Output the (X, Y) coordinate of the center of the cell containing the given text.  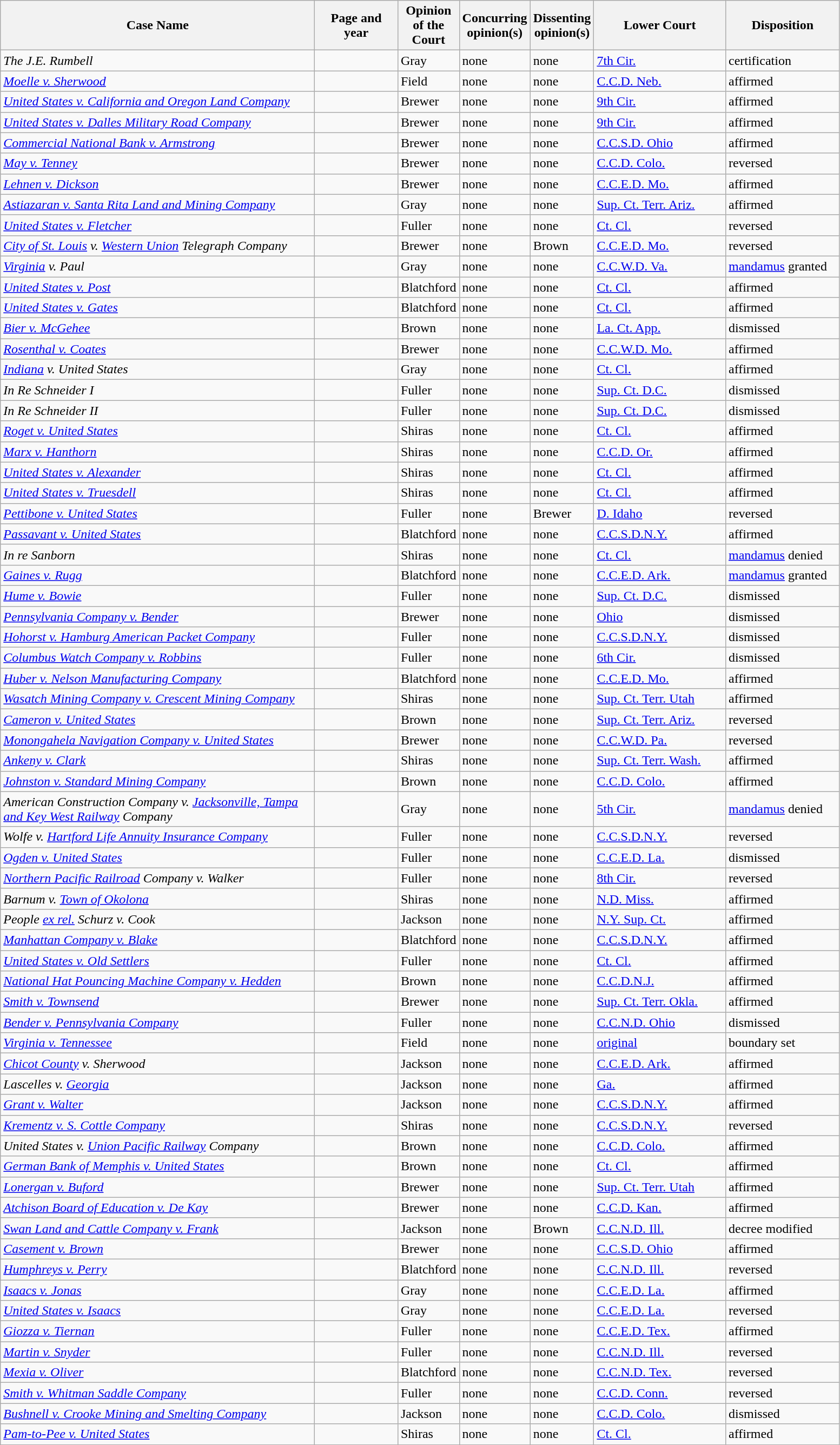
C.C.N.D. Ohio (660, 1022)
Lascelles v. Georgia (158, 1084)
Northern Pacific Railroad Company v. Walker (158, 878)
7th Cir. (660, 61)
6th Cir. (660, 658)
C.C.W.D. Mo. (660, 349)
La. Ct. App. (660, 328)
Ga. (660, 1084)
Roget v. United States (158, 431)
United States v. Alexander (158, 472)
United States v. Post (158, 287)
5th Cir. (660, 809)
Ohio (660, 616)
Lehnen v. Dickson (158, 184)
Monongahela Navigation Company v. United States (158, 740)
Wasatch Mining Company v. Crescent Mining Company (158, 699)
Disposition (782, 25)
Moelle v. Sherwood (158, 81)
Lonergan v. Buford (158, 1187)
Rosenthal v. Coates (158, 349)
German Bank of Memphis v. United States (158, 1166)
N.Y. Sup. Ct. (660, 919)
United States v. Dalles Military Road Company (158, 122)
Krementz v. S. Cottle Company (158, 1125)
Smith v. Townsend (158, 1002)
boundary set (782, 1043)
Humphreys v. Perry (158, 1269)
original (660, 1043)
Bier v. McGehee (158, 328)
Bender v. Pennsylvania Company (158, 1022)
8th Cir. (660, 878)
The J.E. Rumbell (158, 61)
Grant v. Walter (158, 1105)
American Construction Company v. Jacksonville, Tampa and Key West Railway Company (158, 809)
Astiazaran v. Santa Rita Land and Mining Company (158, 204)
Sup. Ct. Terr. Okla. (660, 1002)
Pettibone v. United States (158, 513)
Johnston v. Standard Mining Company (158, 781)
Pennsylvania Company v. Bender (158, 616)
Smith v. Whitman Saddle Company (158, 1393)
City of St. Louis v. Western Union Telegraph Company (158, 246)
Ankeny v. Clark (158, 761)
Martin v. Snyder (158, 1352)
Case Name (158, 25)
United States v. Truesdell (158, 493)
Passavant v. United States (158, 534)
Wolfe v. Hartford Life Annuity Insurance Company (158, 837)
United States v. California and Oregon Land Company (158, 102)
United States v. Fletcher (158, 225)
Barnum v. Town of Okolona (158, 899)
Hume v. Bowie (158, 596)
United States v. Isaacs (158, 1311)
D. Idaho (660, 513)
C.C.D. Kan. (660, 1208)
In re Sanborn (158, 555)
Marx v. Hanthorn (158, 452)
United States v. Old Settlers (158, 960)
Commercial National Bank v. Armstrong (158, 143)
C.C.D. Neb. (660, 81)
Page and year (356, 25)
Giozza v. Tiernan (158, 1331)
Sup. Ct. Terr. Wash. (660, 761)
Hohorst v. Hamburg American Packet Company (158, 637)
Gaines v. Rugg (158, 575)
Dissenting opinion(s) (562, 25)
Lower Court (660, 25)
May v. Tenney (158, 163)
C.C.W.D. Pa. (660, 740)
Chicot County v. Sherwood (158, 1064)
C.C.N.D. Tex. (660, 1373)
Huber v. Nelson Manufacturing Company (158, 678)
Manhattan Company v. Blake (158, 940)
Swan Land and Cattle Company v. Frank (158, 1228)
decree modified (782, 1228)
Opinion of the Court (428, 25)
National Hat Pouncing Machine Company v. Hedden (158, 981)
Ogden v. United States (158, 857)
C.C.W.D. Va. (660, 266)
N.D. Miss. (660, 899)
Virginia v. Tennessee (158, 1043)
Isaacs v. Jonas (158, 1290)
Virginia v. Paul (158, 266)
C.C.D. Conn. (660, 1393)
Atchison Board of Education v. De Kay (158, 1208)
Pam-to-Pee v. United States (158, 1434)
C.C.D.N.J. (660, 981)
Columbus Watch Company v. Robbins (158, 658)
Cameron v. United States (158, 720)
In Re Schneider I (158, 390)
United States v. Gates (158, 308)
certification (782, 61)
Mexia v. Oliver (158, 1373)
In Re Schneider II (158, 411)
United States v. Union Pacific Railway Company (158, 1146)
Casement v. Brown (158, 1249)
Bushnell v. Crooke Mining and Smelting Company (158, 1414)
C.C.D. Or. (660, 452)
Indiana v. United States (158, 370)
People ex rel. Schurz v. Cook (158, 919)
Concurring opinion(s) (494, 25)
C.C.E.D. Tex. (660, 1331)
